For the text-containing cell, return its midpoint in (X, Y) coordinate format. 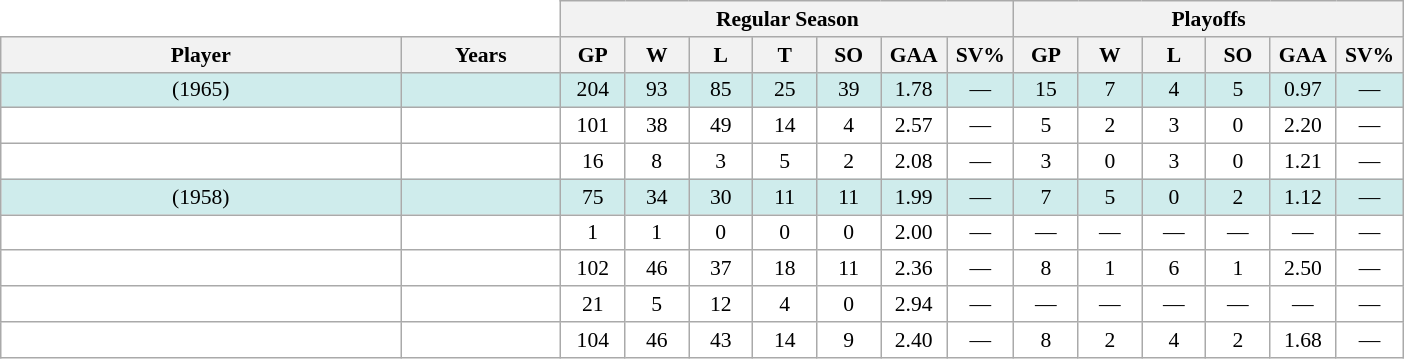
1.99 (914, 197)
(1958) (201, 197)
Player (201, 55)
2.57 (914, 126)
43 (721, 340)
30 (721, 197)
38 (657, 126)
2.94 (914, 304)
49 (721, 126)
18 (785, 269)
Years (481, 55)
204 (593, 90)
1.78 (914, 90)
2.36 (914, 269)
1.68 (1303, 340)
34 (657, 197)
12 (721, 304)
104 (593, 340)
15 (1046, 90)
2.50 (1303, 269)
(1965) (201, 90)
93 (657, 90)
6 (1174, 269)
25 (785, 90)
Regular Season (788, 19)
1.21 (1303, 162)
Playoffs (1208, 19)
T (785, 55)
2.00 (914, 233)
1.12 (1303, 197)
37 (721, 269)
2.08 (914, 162)
75 (593, 197)
101 (593, 126)
9 (849, 340)
21 (593, 304)
39 (849, 90)
16 (593, 162)
85 (721, 90)
0.97 (1303, 90)
2.40 (914, 340)
2.20 (1303, 126)
102 (593, 269)
